Provide the [x, y] coordinate of the cell's center where the given text is located.  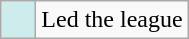
Led the league [112, 20]
